Pinpoint the cell where the given text exists, returning its (x, y) midpoint coordinate. 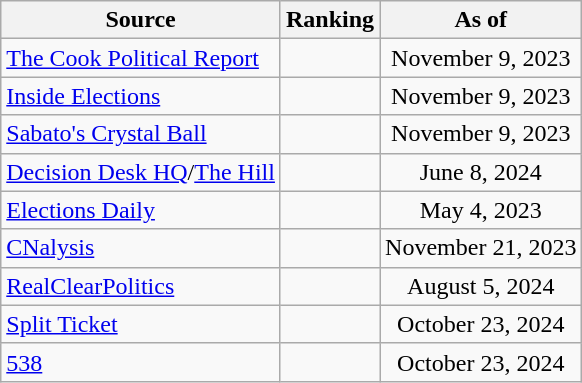
CNalysis (141, 248)
Decision Desk HQ/The Hill (141, 172)
The Cook Political Report (141, 58)
June 8, 2024 (481, 172)
538 (141, 362)
Split Ticket (141, 324)
Sabato's Crystal Ball (141, 134)
RealClearPolitics (141, 286)
As of (481, 20)
November 21, 2023 (481, 248)
Source (141, 20)
August 5, 2024 (481, 286)
May 4, 2023 (481, 210)
Ranking (330, 20)
Inside Elections (141, 96)
Elections Daily (141, 210)
